Scan for the cell matching the given text and deliver its (X, Y) coordinate at center. 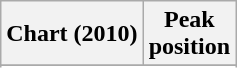
Peakposition (189, 34)
Chart (2010) (72, 34)
